For the text-containing cell, return its midpoint in (x, y) coordinate format. 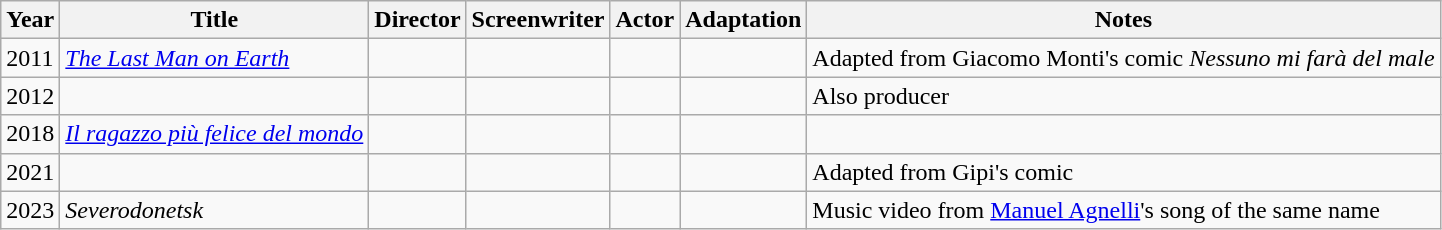
The Last Man on Earth (214, 58)
2012 (30, 96)
Title (214, 20)
Severodonetsk (214, 210)
Year (30, 20)
Screenwriter (538, 20)
Music video from Manuel Agnelli's song of the same name (1124, 210)
Adapted from Gipi's comic (1124, 172)
2018 (30, 134)
Director (418, 20)
Actor (645, 20)
Notes (1124, 20)
2023 (30, 210)
2011 (30, 58)
Adaptation (744, 20)
2021 (30, 172)
Il ragazzo più felice del mondo (214, 134)
Also producer (1124, 96)
Adapted from Giacomo Monti's comic Nessuno mi farà del male (1124, 58)
